Return the [x, y] coordinate for the center point of the cell that contains the specified text.  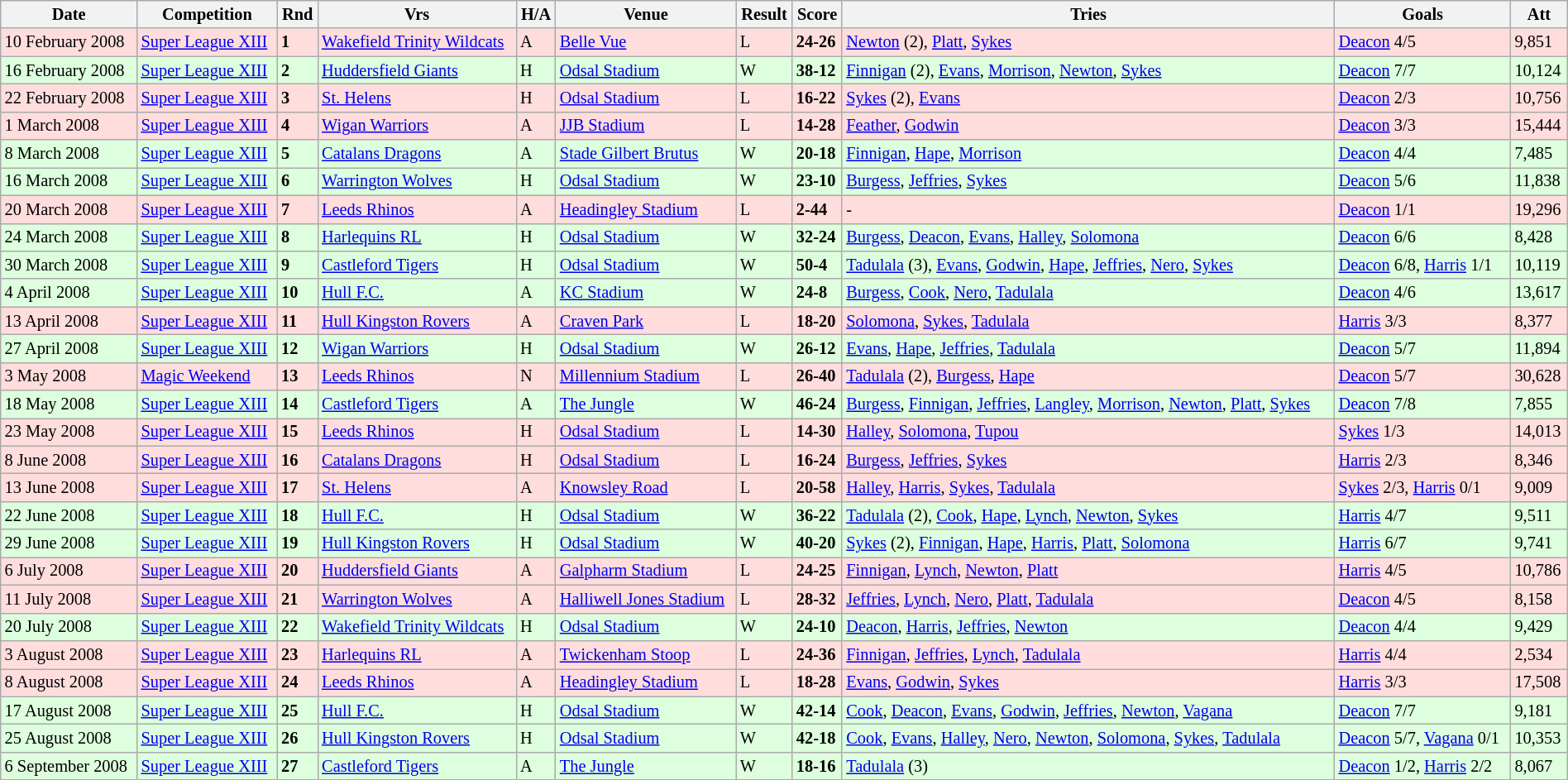
24-36 [817, 654]
27 [298, 766]
Deacon 3/3 [1422, 126]
50-4 [817, 265]
25 August 2008 [69, 738]
12 [298, 348]
13 [298, 376]
30 March 2008 [69, 265]
10,786 [1540, 571]
20 July 2008 [69, 627]
17 August 2008 [69, 711]
Cook, Deacon, Evans, Godwin, Jeffries, Newton, Vagana [1088, 711]
Jeffries, Lynch, Nero, Platt, Tadulala [1088, 599]
Tadulala (2), Burgess, Hape [1088, 376]
N [536, 376]
Att [1540, 14]
6 July 2008 [69, 571]
24 March 2008 [69, 237]
23-10 [817, 181]
24-26 [817, 42]
11,838 [1540, 181]
Harris 2/3 [1422, 460]
17 [298, 487]
2-44 [817, 209]
3 May 2008 [69, 376]
Rnd [298, 14]
Newton (2), Platt, Sykes [1088, 42]
18-28 [817, 682]
Harris 4/4 [1422, 654]
Sykes 2/3, Harris 0/1 [1422, 487]
8 August 2008 [69, 682]
8,428 [1540, 237]
11 [298, 321]
13,617 [1540, 293]
9,511 [1540, 515]
20-58 [817, 487]
5 [298, 154]
Solomona, Sykes, Tadulala [1088, 321]
16-22 [817, 98]
26 [298, 738]
8,377 [1540, 321]
Venue [646, 14]
Cook, Evans, Halley, Nero, Newton, Solomona, Sykes, Tadulala [1088, 738]
38-12 [817, 70]
8 June 2008 [69, 460]
24-25 [817, 571]
Tries [1088, 14]
Tadulala (3) [1088, 766]
10,756 [1540, 98]
Result [764, 14]
15 [298, 432]
Evans, Godwin, Sykes [1088, 682]
14-30 [817, 432]
22 [298, 627]
Vrs [417, 14]
15,444 [1540, 126]
Finnigan, Hape, Morrison [1088, 154]
Halliwell Jones Stadium [646, 599]
36-22 [817, 515]
Magic Weekend [208, 376]
Deacon 1/1 [1422, 209]
17,508 [1540, 682]
Deacon 4/6 [1422, 293]
Deacon 6/6 [1422, 237]
8,158 [1540, 599]
Deacon, Harris, Jeffries, Newton [1088, 627]
Date [69, 14]
14 [298, 404]
3 August 2008 [69, 654]
24-10 [817, 627]
Galpharm Stadium [646, 571]
Sykes (2), Evans [1088, 98]
22 February 2008 [69, 98]
21 [298, 599]
24-8 [817, 293]
9,009 [1540, 487]
Finnigan, Lynch, Newton, Platt [1088, 571]
18-16 [817, 766]
Goals [1422, 14]
14-28 [817, 126]
16 [298, 460]
KC Stadium [646, 293]
18 May 2008 [69, 404]
Evans, Hape, Jeffries, Tadulala [1088, 348]
7,485 [1540, 154]
8 March 2008 [69, 154]
40-20 [817, 543]
16 March 2008 [69, 181]
19 [298, 543]
Deacon 2/3 [1422, 98]
20-18 [817, 154]
8,067 [1540, 766]
18 [298, 515]
7,855 [1540, 404]
42-18 [817, 738]
Finnigan, Jeffries, Lynch, Tadulala [1088, 654]
Belle Vue [646, 42]
32-24 [817, 237]
Harris 6/7 [1422, 543]
Deacon 5/7, Vagana 0/1 [1422, 738]
10,353 [1540, 738]
Deacon 7/8 [1422, 404]
8,346 [1540, 460]
26-40 [817, 376]
13 April 2008 [69, 321]
11 July 2008 [69, 599]
H/A [536, 14]
Deacon 1/2, Harris 2/2 [1422, 766]
9 [298, 265]
Score [817, 14]
3 [298, 98]
Twickenham Stoop [646, 654]
27 April 2008 [69, 348]
42-14 [817, 711]
16 February 2008 [69, 70]
Craven Park [646, 321]
24 [298, 682]
7 [298, 209]
11,894 [1540, 348]
20 [298, 571]
30,628 [1540, 376]
8 [298, 237]
Burgess, Deacon, Evans, Halley, Solomona [1088, 237]
46-24 [817, 404]
Halley, Harris, Sykes, Tadulala [1088, 487]
4 [298, 126]
Deacon 6/8, Harris 1/1 [1422, 265]
23 [298, 654]
25 [298, 711]
10 [298, 293]
10,124 [1540, 70]
18-20 [817, 321]
Stade Gilbert Brutus [646, 154]
20 March 2008 [69, 209]
23 May 2008 [69, 432]
Halley, Solomona, Tupou [1088, 432]
Finnigan (2), Evans, Morrison, Newton, Sykes [1088, 70]
9,851 [1540, 42]
2,534 [1540, 654]
13 June 2008 [69, 487]
10 February 2008 [69, 42]
26-12 [817, 348]
22 June 2008 [69, 515]
Tadulala (2), Cook, Hape, Lynch, Newton, Sykes [1088, 515]
9,741 [1540, 543]
6 [298, 181]
Harris 4/7 [1422, 515]
Sykes 1/3 [1422, 432]
JJB Stadium [646, 126]
29 June 2008 [69, 543]
14,013 [1540, 432]
Burgess, Cook, Nero, Tadulala [1088, 293]
10,119 [1540, 265]
2 [298, 70]
Sykes (2), Finnigan, Hape, Harris, Platt, Solomona [1088, 543]
Deacon 5/6 [1422, 181]
Tadulala (3), Evans, Godwin, Hape, Jeffries, Nero, Sykes [1088, 265]
Feather, Godwin [1088, 126]
Competition [208, 14]
- [1088, 209]
1 [298, 42]
19,296 [1540, 209]
9,429 [1540, 627]
6 September 2008 [69, 766]
Burgess, Finnigan, Jeffries, Langley, Morrison, Newton, Platt, Sykes [1088, 404]
Knowsley Road [646, 487]
1 March 2008 [69, 126]
Harris 4/5 [1422, 571]
28-32 [817, 599]
Millennium Stadium [646, 376]
9,181 [1540, 711]
4 April 2008 [69, 293]
16-24 [817, 460]
